Capture the cell that displays the provided text and extract its (x, y) central coordinate. 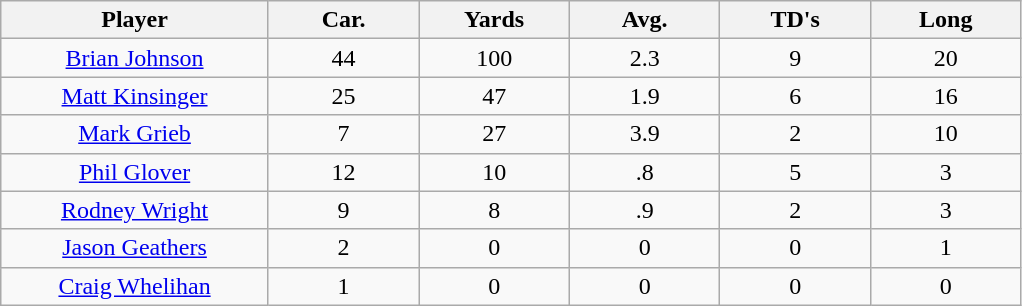
7 (344, 134)
16 (946, 96)
Phil Glover (135, 172)
25 (344, 96)
44 (344, 58)
27 (494, 134)
5 (796, 172)
Jason Geathers (135, 248)
.9 (644, 210)
47 (494, 96)
Avg. (644, 20)
Mark Grieb (135, 134)
1.9 (644, 96)
Long (946, 20)
.8 (644, 172)
3.9 (644, 134)
12 (344, 172)
Yards (494, 20)
100 (494, 58)
TD's (796, 20)
Player (135, 20)
Car. (344, 20)
Brian Johnson (135, 58)
20 (946, 58)
8 (494, 210)
Matt Kinsinger (135, 96)
Rodney Wright (135, 210)
6 (796, 96)
Craig Whelihan (135, 286)
2.3 (644, 58)
